Find where the given text appears and provide that cell's center as (X, Y) coordinate. 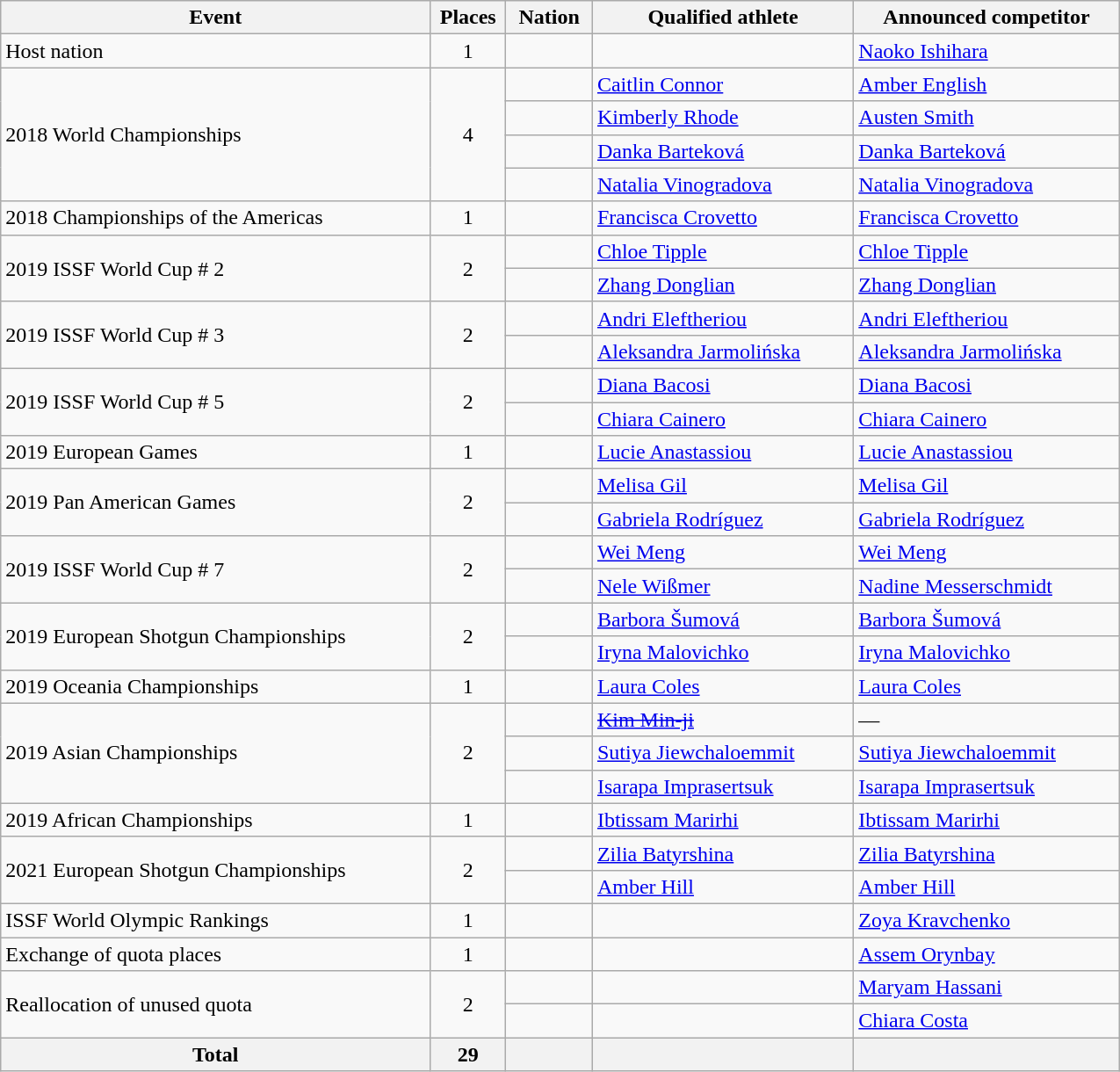
ISSF World Olympic Rankings (216, 920)
4 (468, 134)
Nation (550, 18)
Exchange of quota places (216, 953)
Announced competitor (986, 18)
Chiara Costa (986, 1021)
— (986, 720)
Austen Smith (986, 118)
2021 European Shotgun Championships (216, 870)
Amber English (986, 84)
Total (216, 1054)
2019 ISSF World Cup # 2 (216, 268)
Nele Wißmer (722, 586)
Kim Min-ji (722, 720)
29 (468, 1054)
2018 World Championships (216, 134)
Assem Orynbay (986, 953)
Maryam Hassani (986, 988)
2019 European Shotgun Championships (216, 636)
Zoya Kravchenko (986, 920)
Kimberly Rhode (722, 118)
2019 ISSF World Cup # 3 (216, 335)
Caitlin Connor (722, 84)
Places (468, 18)
Reallocation of unused quota (216, 1004)
Qualified athlete (722, 18)
2019 European Games (216, 453)
Host nation (216, 51)
2019 Asian Championships (216, 753)
2019 Pan American Games (216, 503)
Nadine Messerschmidt (986, 586)
2019 Oceania Championships (216, 686)
Event (216, 18)
2019 ISSF World Cup # 7 (216, 569)
2019 African Championships (216, 820)
2018 Championships of the Americas (216, 218)
Naoko Ishihara (986, 51)
2019 ISSF World Cup # 5 (216, 402)
